Extract the [X, Y] coordinate from the center of the cell holding the provided text.  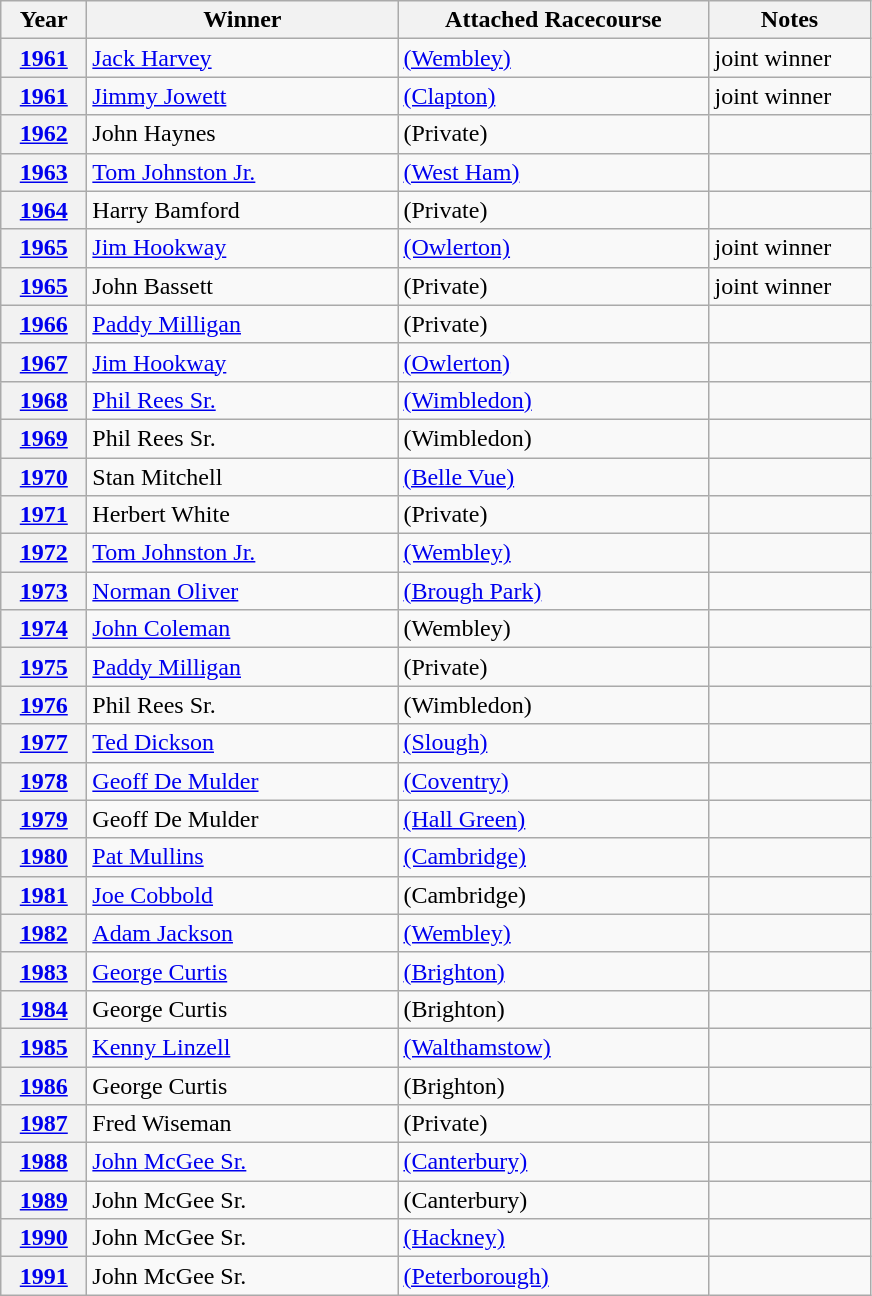
1967 [44, 362]
(Slough) [554, 743]
(Brough Park) [554, 591]
Pat Mullins [242, 857]
1975 [44, 667]
1973 [44, 591]
1969 [44, 438]
(West Ham) [554, 172]
Kenny Linzell [242, 1047]
Joe Cobbold [242, 895]
1978 [44, 781]
(Walthamstow) [554, 1047]
1979 [44, 819]
1971 [44, 515]
1976 [44, 705]
1989 [44, 1200]
1987 [44, 1124]
1962 [44, 134]
Herbert White [242, 515]
Notes [790, 20]
1986 [44, 1085]
1963 [44, 172]
Fred Wiseman [242, 1124]
Year [44, 20]
1988 [44, 1162]
1991 [44, 1276]
John Coleman [242, 629]
(Peterborough) [554, 1276]
1964 [44, 210]
1977 [44, 743]
1981 [44, 895]
Adam Jackson [242, 933]
Norman Oliver [242, 591]
(Hackney) [554, 1238]
Jack Harvey [242, 58]
1983 [44, 971]
1970 [44, 477]
1968 [44, 400]
(Belle Vue) [554, 477]
1990 [44, 1238]
Harry Bamford [242, 210]
(Coventry) [554, 781]
1972 [44, 553]
Ted Dickson [242, 743]
1980 [44, 857]
1974 [44, 629]
Attached Racecourse [554, 20]
1984 [44, 1009]
Winner [242, 20]
Stan Mitchell [242, 477]
1982 [44, 933]
(Hall Green) [554, 819]
(Clapton) [554, 96]
John Haynes [242, 134]
1966 [44, 324]
Jimmy Jowett [242, 96]
1985 [44, 1047]
John Bassett [242, 286]
